Provide the [x, y] coordinate of the cell's center where the given text is located.  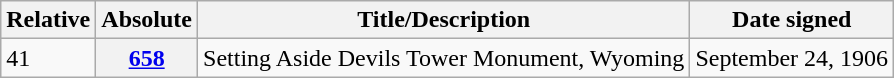
658 [147, 58]
Relative [48, 20]
41 [48, 58]
Setting Aside Devils Tower Monument, Wyoming [444, 58]
Date signed [792, 20]
September 24, 1906 [792, 58]
Title/Description [444, 20]
Absolute [147, 20]
